From the cell containing the given text, extract its center point as (x, y) coordinate. 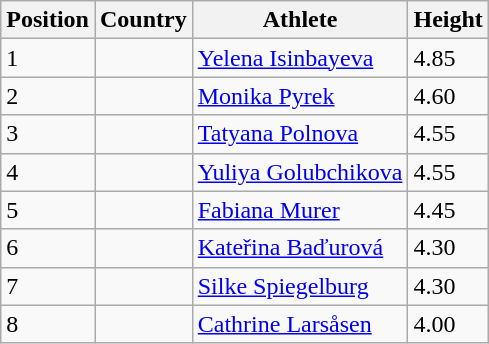
4.45 (448, 210)
1 (48, 58)
Kateřina Baďurová (300, 248)
Silke Spiegelburg (300, 286)
4 (48, 172)
Height (448, 20)
Yelena Isinbayeva (300, 58)
Yuliya Golubchikova (300, 172)
8 (48, 324)
Country (143, 20)
Cathrine Larsåsen (300, 324)
5 (48, 210)
Athlete (300, 20)
Fabiana Murer (300, 210)
2 (48, 96)
Position (48, 20)
4.85 (448, 58)
Tatyana Polnova (300, 134)
4.00 (448, 324)
3 (48, 134)
Monika Pyrek (300, 96)
6 (48, 248)
4.60 (448, 96)
7 (48, 286)
